Identify which cell holds the provided text, then report its (x, y) central coordinate. 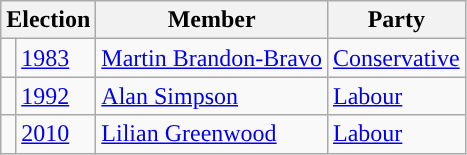
Member (212, 20)
1992 (56, 96)
Election (48, 20)
Party (396, 20)
Lilian Greenwood (212, 134)
Conservative (396, 58)
Martin Brandon-Bravo (212, 58)
Alan Simpson (212, 96)
2010 (56, 134)
1983 (56, 58)
